Detect which cell encompasses the target text, then output its [X, Y] center coordinate. 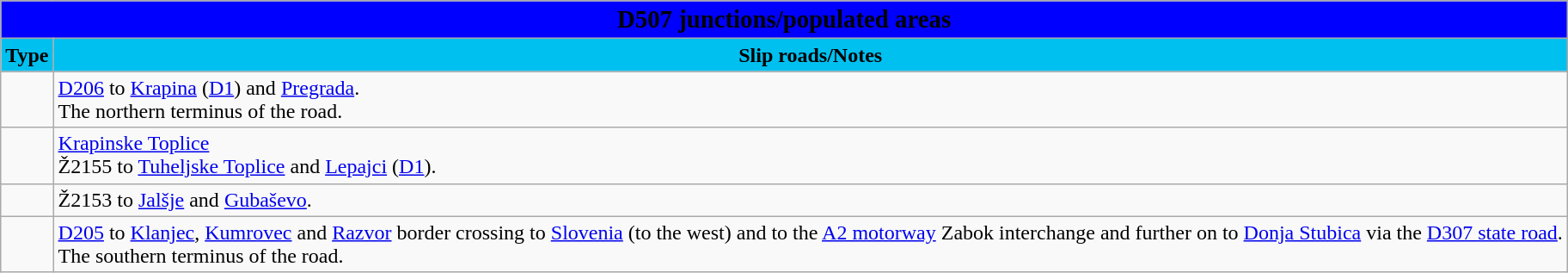
Krapinske TopliceŽ2155 to Tuheljske Toplice and Lepajci (D1). [810, 155]
Slip roads/Notes [810, 55]
Ž2153 to Jalšje and Gubaševo. [810, 200]
D507 junctions/populated areas [784, 20]
D206 to Krapina (D1) and Pregrada.The northern terminus of the road. [810, 100]
Type [28, 55]
